For the text-containing cell, return its midpoint in (x, y) coordinate format. 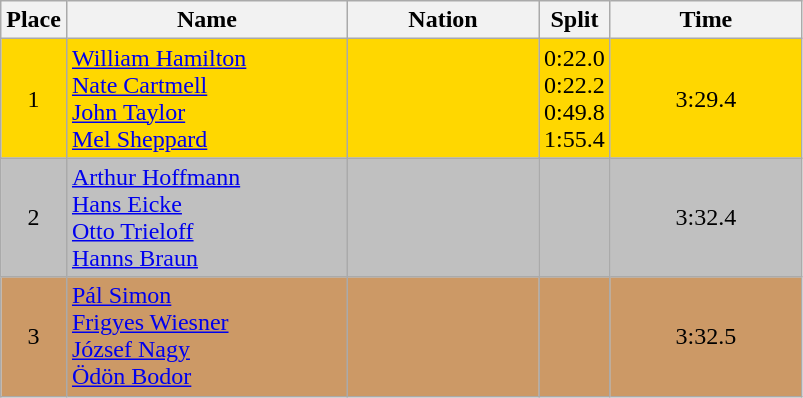
Split (575, 20)
Time (706, 20)
1 (34, 98)
Place (34, 20)
3:32.4 (706, 218)
Nation (444, 20)
3:32.5 (706, 336)
3:29.4 (706, 98)
William Hamilton Nate Cartmell John Taylor Mel Sheppard (206, 98)
Pál Simon Frigyes Wiesner József Nagy Ödön Bodor (206, 336)
0:22.0 0:22.2 0:49.8 1:55.4 (575, 98)
Name (206, 20)
Arthur Hoffmann Hans Eicke Otto Trieloff Hanns Braun (206, 218)
3 (34, 336)
2 (34, 218)
